For the text-containing cell, return its midpoint in [x, y] coordinate format. 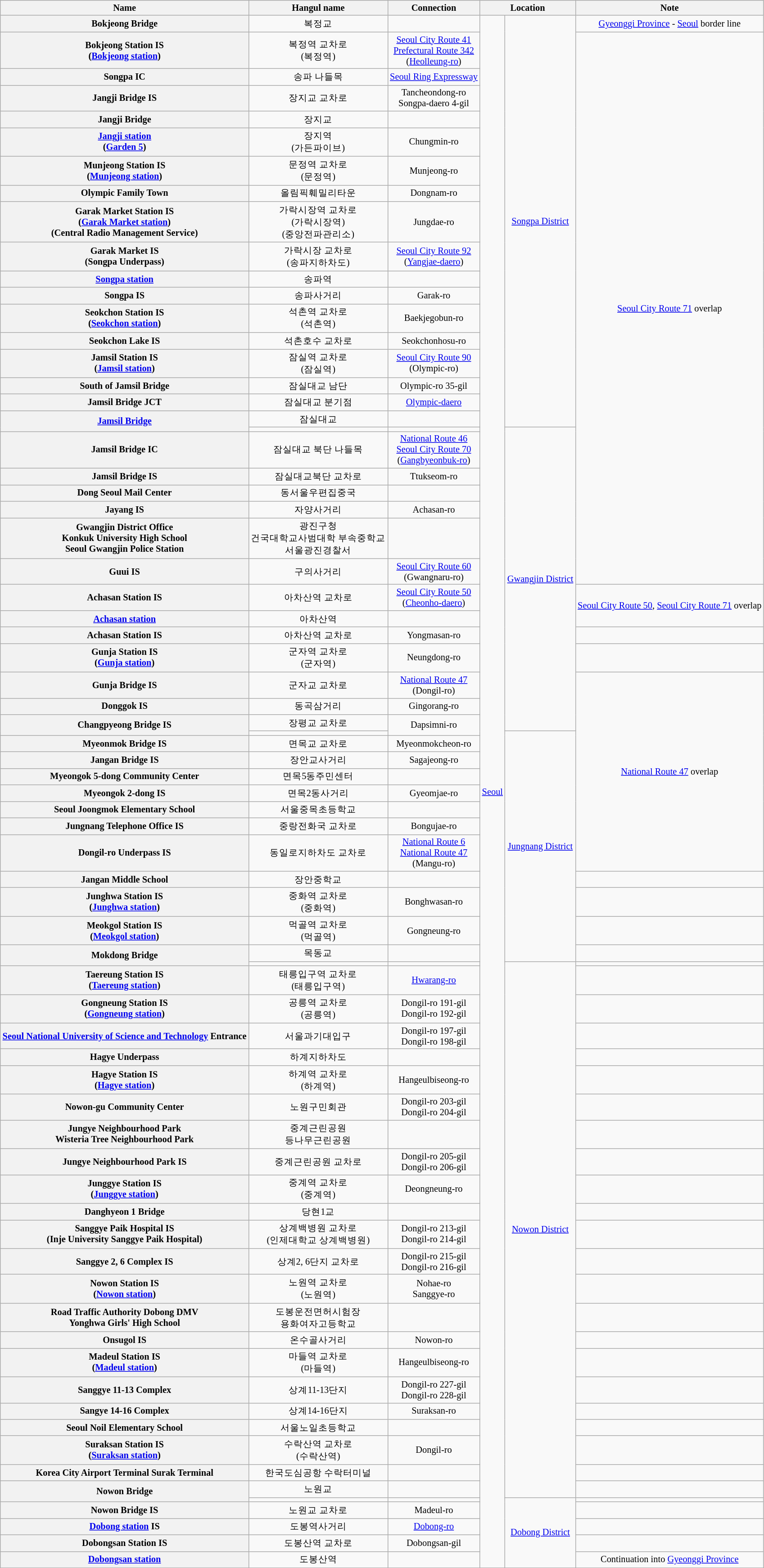
Nowon Bridge [125, 1491]
Neungdong-ro [434, 658]
장지교 [318, 120]
Dobongsan-gil [434, 1543]
Junggye Station IS(Junggye station) [125, 1189]
Continuation into Gyeonggi Province [669, 1560]
Seoul National University of Science and Technology Entrance [125, 1036]
Sanggye Paik Hospital IS(Inje University Sanggye Paik Hospital) [125, 1234]
Olympic-daero [434, 402]
면목교 교차로 [318, 743]
장안중학교 [318, 879]
Jungye Neighbourhood ParkWisteria Tree Neighbourhood Park [125, 1134]
올림픽훼밀리타운 [318, 194]
Dongil-ro 203-gilDongil-ro 204-gil [434, 1107]
Garak-ro [434, 295]
Seoul City Route 71 overlap [669, 308]
Dobongsan station [125, 1560]
노원역 교차로(노원역) [318, 1289]
Suraksan Station IS(Suraksan station) [125, 1450]
Sagajeong-ro [434, 760]
목동교 [318, 953]
Dongil-ro 213-gilDongil-ro 214-gil [434, 1234]
Achasan station [125, 618]
Jungye Neighbourhood Park IS [125, 1162]
Seoul Joongmok Elementary School [125, 809]
Dapsimni-ro [434, 725]
면목2동사거리 [318, 793]
Munjeong-ro [434, 171]
중화역 교차로(중화역) [318, 902]
Taereung Station IS(Taereung station) [125, 980]
잠실대교 [318, 419]
Guui IS [125, 572]
Seoul Ring Expressway [434, 77]
National Route 46Seoul City Route 70(Gangbyeonbuk-ro) [434, 450]
상계14-16단지 [318, 1411]
동곡삼거리 [318, 707]
Jungdae-ro [434, 221]
Korea City Airport Terminal Surak Terminal [125, 1473]
Dobong District [540, 1532]
중랑전화국 교차로 [318, 826]
Garak Market IS(Songpa Underpass) [125, 257]
Meokgol Station IS(Meokgol station) [125, 931]
Nowon Station IS(Nowon station) [125, 1289]
Jangan Middle School [125, 879]
Seokchon Station IS(Seokchon station) [125, 318]
잠실대교 분기점 [318, 402]
잠실대교 남단 [318, 386]
도봉운전면허시험장용화여자고등학교 [318, 1317]
Seokchonhosu-ro [434, 341]
Olympic Family Town [125, 194]
Madeul-ro [434, 1510]
Dongil-ro Underpass IS [125, 853]
Seokchon Lake IS [125, 341]
Jangji Bridge IS [125, 98]
Nohae-roSanggye-ro [434, 1289]
장지교 교차로 [318, 98]
Gingorang-ro [434, 707]
Dobong station IS [125, 1527]
온수골사거리 [318, 1340]
Songpa IC [125, 77]
광진구청건국대학교사범대학 부속중학교서울광진경찰서 [318, 538]
Gyeomjae-ro [434, 793]
Dongil-ro [434, 1450]
Sanggye 2, 6 Complex IS [125, 1262]
Ttukseom-ro [434, 476]
National Route 6National Route 47(Mangu-ro) [434, 853]
Hwarang-ro [434, 980]
송파 나들목 [318, 77]
Gwangjin District [540, 579]
도봉산역 [318, 1560]
도봉산역 교차로 [318, 1543]
Danghyeon 1 Bridge [125, 1212]
노원구민회관 [318, 1107]
마들역 교차로(마들역) [318, 1362]
중계근린공원 교차로 [318, 1162]
Gwangjin District OfficeKonkuk University High SchoolSeoul Gwangjin Police Station [125, 538]
Sanggye 11-13 Complex [125, 1390]
석촌호수 교차로 [318, 341]
Nowon-ro [434, 1340]
상계11-13단지 [318, 1390]
Dongil-ro 197-gilDongil-ro 198-gil [434, 1036]
서울중목초등학교 [318, 809]
공릉역 교차로(공릉역) [318, 1009]
송파사거리 [318, 295]
Olympic-ro 35-gil [434, 386]
Jamsil Bridge IS [125, 476]
Note [669, 8]
면목5동주민센터 [318, 777]
Nowon District [540, 1230]
Bokjeong Bridge [125, 23]
Hagye Station IS(Hagye station) [125, 1080]
Jamsil Station IS(Jamsil station) [125, 363]
Dongil-ro 205-gilDongil-ro 206-gil [434, 1162]
Bonghwasan-ro [434, 902]
Myeongok 2-dong IS [125, 793]
Seoul City Route 60(Gwangnaru-ro) [434, 572]
하계지하차도 [318, 1057]
National Route 47(Dongil-ro) [434, 685]
Dobongsan Station IS [125, 1543]
서울과기대입구 [318, 1036]
가락시장 교차로(송파지하차도) [318, 257]
Dong Seoul Mail Center [125, 493]
Songpa station [125, 279]
South of Jamsil Bridge [125, 386]
Munjeong Station IS(Munjeong station) [125, 171]
Achasan-ro [434, 509]
Seoul City Route 92(Yangjae-daero) [434, 257]
Road Traffic Authority Dobong DMVYonghwa Girls' High School [125, 1317]
장평교 교차로 [318, 723]
송파역 [318, 279]
수락산역 교차로(수락산역) [318, 1450]
Jangan Bridge IS [125, 760]
Dongnam-ro [434, 194]
잠실역 교차로(잠실역) [318, 363]
Jungnang Telephone Office IS [125, 826]
Madeul Station IS(Madeul station) [125, 1362]
먹골역 교차로(먹골역) [318, 931]
태릉입구역 교차로(태릉입구역) [318, 980]
상계백병원 교차로(인제대학교 상계백병원) [318, 1234]
Myeongok 5-dong Community Center [125, 777]
Name [125, 8]
Changpyeong Bridge IS [125, 725]
노원교 [318, 1489]
노원교 교차로 [318, 1510]
Myeonmokcheon-ro [434, 743]
서울노일초등학교 [318, 1428]
Seoul Noil Elementary School [125, 1428]
Dongil-ro 227-gilDongil-ro 228-gil [434, 1390]
당현1교 [318, 1212]
Bongujae-ro [434, 826]
한국도심공항 수락터미널 [318, 1473]
Dongil-ro 215-gilDongil-ro 216-gil [434, 1262]
아차산역 [318, 618]
Chungmin-ro [434, 142]
Onsugol IS [125, 1340]
Gunja Station IS(Gunja station) [125, 658]
Seoul City Route 50, Seoul City Route 71 overlap [669, 605]
장안교사거리 [318, 760]
석촌역 교차로(석촌역) [318, 318]
자양사거리 [318, 509]
잠실대교 북단 나들목 [318, 450]
Songpa District [540, 221]
Sangye 14-16 Complex [125, 1411]
Dobong-ro [434, 1527]
Donggok IS [125, 707]
잠실대교북단 교차로 [318, 476]
Jangji Bridge [125, 120]
Jamsil Bridge JCT [125, 402]
Dongil-ro 191-gilDongil-ro 192-gil [434, 1009]
Gongneung Station IS(Gongneung station) [125, 1009]
Gunja Bridge IS [125, 685]
Tancheondong-roSongpa-daero 4-gil [434, 98]
Jungnang District [540, 846]
장지역(가든파이브) [318, 142]
National Route 47 overlap [669, 771]
구의사거리 [318, 572]
Suraksan-ro [434, 1411]
Gongneung-ro [434, 931]
Deongneung-ro [434, 1189]
Seoul City Route 50(Cheonho-daero) [434, 597]
복정교 [318, 23]
Bokjeong Station IS(Bokjeong station) [125, 50]
Hagye Underpass [125, 1057]
Connection [434, 8]
Junghwa Station IS(Junghwa station) [125, 902]
Hangul name [318, 8]
Seoul City Route 90(Olympic-ro) [434, 363]
상계2, 6단지 교차로 [318, 1262]
Nowon-gu Community Center [125, 1107]
도봉역사거리 [318, 1527]
Location [528, 8]
Jangji station(Garden 5) [125, 142]
문정역 교차로(문정역) [318, 171]
Jayang IS [125, 509]
중계근린공원등나무근린공원 [318, 1134]
가락시장역 교차로(가락시장역)(중앙전파관리소) [318, 221]
중계역 교차로(중계역) [318, 1189]
Yongmasan-ro [434, 635]
Myeonmok Bridge IS [125, 743]
Seoul [493, 791]
Songpa IS [125, 295]
복정역 교차로(복정역) [318, 50]
Garak Market Station IS(Garak Market station)(Central Radio Management Service) [125, 221]
Seoul City Route 41Prefectural Route 342(Heolleung-ro) [434, 50]
Baekjegobun-ro [434, 318]
Gyeonggi Province - Seoul border line [669, 23]
Nowon Bridge IS [125, 1510]
Mokdong Bridge [125, 955]
동서울우편집중국 [318, 493]
하계역 교차로(하계역) [318, 1080]
Jamsil Bridge IC [125, 450]
군자교 교차로 [318, 685]
군자역 교차로(군자역) [318, 658]
Jamsil Bridge [125, 421]
동일로지하차도 교차로 [318, 853]
